Provide the [X, Y] coordinate of the cell's center where the given text is located.  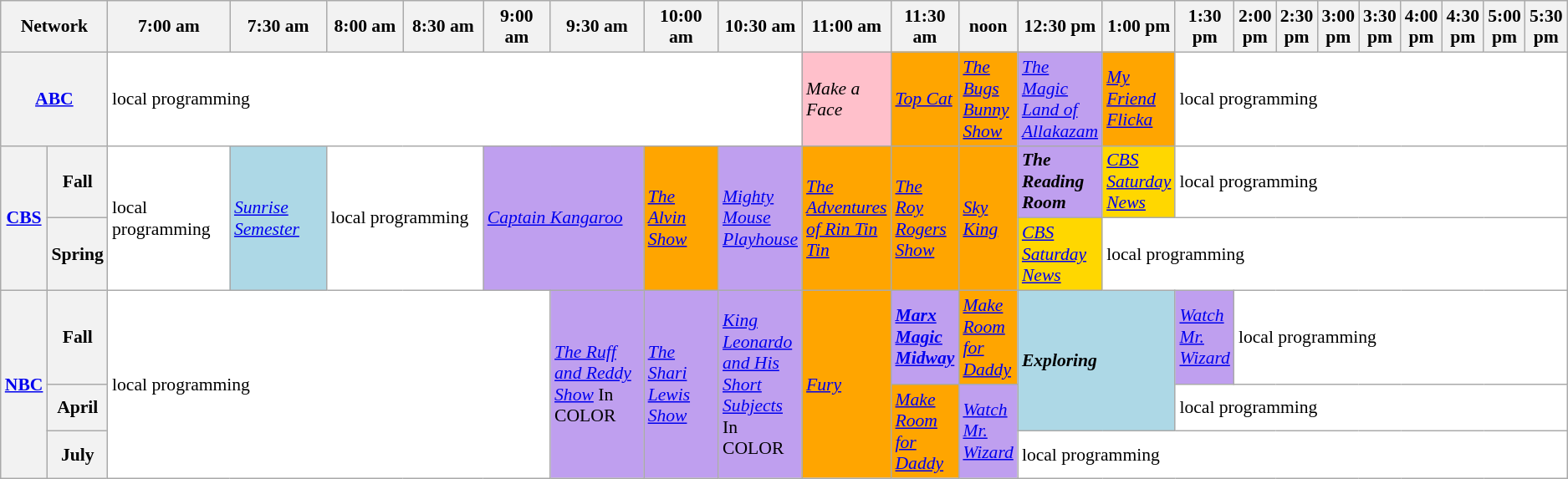
The Magic Land of Allakazam [1060, 99]
The Roy Rogers Show [925, 217]
8:00 am [365, 27]
Fury [846, 385]
4:30 pm [1463, 27]
My Friend Flicka [1139, 99]
CBS [24, 217]
Mighty Mouse Playhouse [760, 217]
1:00 pm [1139, 27]
1:30 pm [1204, 27]
The Ruff and Reddy Show In COLOR [597, 385]
noon [988, 27]
The Adventures of Rin Tin Tin [846, 217]
NBC [24, 385]
Captain Kangaroo [564, 217]
Network [54, 27]
8:30 am [443, 27]
Make a Face [846, 99]
7:30 am [278, 27]
Exploring [1097, 361]
5:00 pm [1504, 27]
10:00 am [681, 27]
July [77, 455]
Marx Magic Midway [925, 338]
The Reading Room [1060, 182]
Top Cat [925, 99]
9:00 am [517, 27]
11:30 am [925, 27]
The Alvin Show [681, 217]
12:30 pm [1060, 27]
The Bugs Bunny Show [988, 99]
3:00 pm [1338, 27]
The Shari Lewis Show [681, 385]
11:00 am [846, 27]
Spring [77, 254]
ABC [54, 99]
9:30 am [597, 27]
Sky King [988, 217]
April [77, 408]
4:00 pm [1422, 27]
Sunrise Semester [278, 217]
3:30 pm [1380, 27]
2:00 pm [1255, 27]
7:00 am [169, 27]
10:30 am [760, 27]
5:30 pm [1546, 27]
2:30 pm [1297, 27]
King Leonardo and His Short Subjects In COLOR [760, 385]
